Return the [x, y] coordinate for the center point of the cell that contains the specified text.  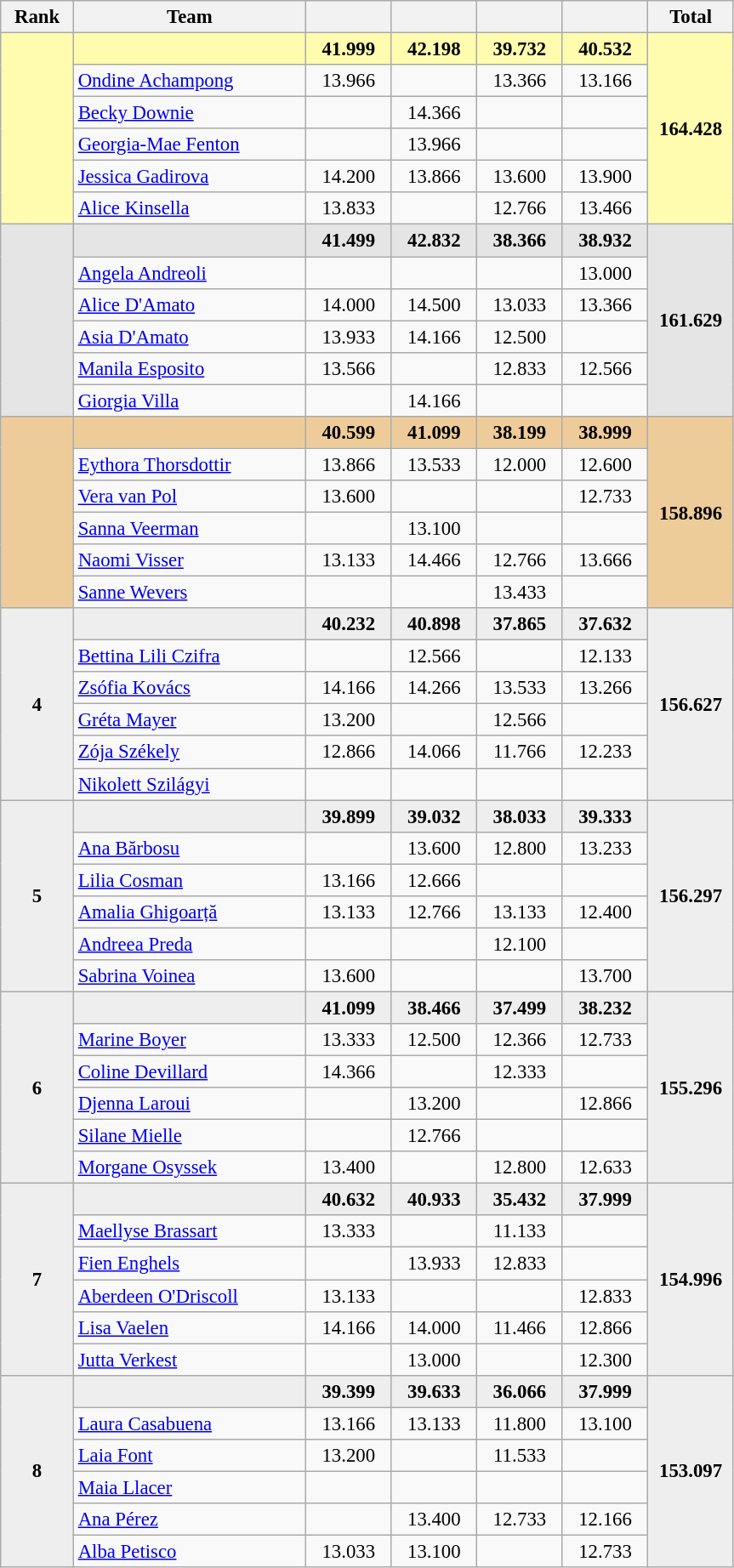
Angela Andreoli [189, 273]
40.599 [349, 433]
11.133 [521, 1232]
Bettina Lili Czifra [189, 656]
Coline Devillard [189, 1072]
13.433 [521, 593]
38.932 [606, 241]
Fien Enghels [189, 1264]
12.100 [521, 944]
13.233 [606, 848]
13.900 [606, 177]
38.366 [521, 241]
7 [37, 1280]
153.097 [691, 1471]
14.266 [434, 688]
Alice Kinsella [189, 208]
14.200 [349, 177]
158.896 [691, 513]
13.566 [349, 368]
39.899 [349, 816]
37.865 [521, 624]
12.366 [521, 1040]
12.333 [521, 1072]
Becky Downie [189, 113]
Georgia-Mae Fenton [189, 145]
14.500 [434, 304]
41.999 [349, 49]
35.432 [521, 1200]
Jessica Gadirova [189, 177]
38.033 [521, 816]
11.766 [521, 753]
Laia Font [189, 1456]
Zsófia Kovács [189, 688]
8 [37, 1471]
39.732 [521, 49]
40.532 [606, 49]
Asia D'Amato [189, 337]
Andreea Preda [189, 944]
Vera van Pol [189, 497]
155.296 [691, 1088]
39.032 [434, 816]
42.832 [434, 241]
154.996 [691, 1280]
13.466 [606, 208]
38.199 [521, 433]
37.499 [521, 1008]
41.499 [349, 241]
Giorgia Villa [189, 401]
12.233 [606, 753]
12.400 [606, 912]
Ondine Achampong [189, 81]
Ana Bărbosu [189, 848]
14.066 [434, 753]
12.666 [434, 880]
Djenna Laroui [189, 1104]
6 [37, 1088]
38.232 [606, 1008]
39.633 [434, 1391]
11.466 [521, 1327]
37.632 [606, 624]
Total [691, 17]
Silane Mielle [189, 1136]
Lisa Vaelen [189, 1327]
Alice D'Amato [189, 304]
39.333 [606, 816]
Amalia Ghigoarță [189, 912]
40.933 [434, 1200]
40.632 [349, 1200]
Sanne Wevers [189, 593]
12.600 [606, 464]
Alba Petisco [189, 1551]
Jutta Verkest [189, 1360]
Morgane Osyssek [189, 1167]
13.666 [606, 560]
36.066 [521, 1391]
Aberdeen O'Driscoll [189, 1296]
39.399 [349, 1391]
38.466 [434, 1008]
Marine Boyer [189, 1040]
Manila Esposito [189, 368]
Team [189, 17]
13.266 [606, 688]
Laura Casabuena [189, 1423]
164.428 [691, 129]
12.633 [606, 1167]
4 [37, 704]
Gréta Mayer [189, 720]
12.000 [521, 464]
Lilia Cosman [189, 880]
42.198 [434, 49]
Sanna Veerman [189, 528]
Zója Székely [189, 753]
40.232 [349, 624]
5 [37, 896]
12.133 [606, 656]
11.533 [521, 1456]
Sabrina Voinea [189, 976]
40.898 [434, 624]
Maia Llacer [189, 1487]
Rank [37, 17]
12.166 [606, 1520]
13.833 [349, 208]
Eythora Thorsdottir [189, 464]
Nikolett Szilágyi [189, 784]
156.627 [691, 704]
Naomi Visser [189, 560]
38.999 [606, 433]
14.466 [434, 560]
12.300 [606, 1360]
156.297 [691, 896]
Ana Pérez [189, 1520]
161.629 [691, 321]
Maellyse Brassart [189, 1232]
11.800 [521, 1423]
13.700 [606, 976]
